Identify which cell holds the provided text, then report its (X, Y) central coordinate. 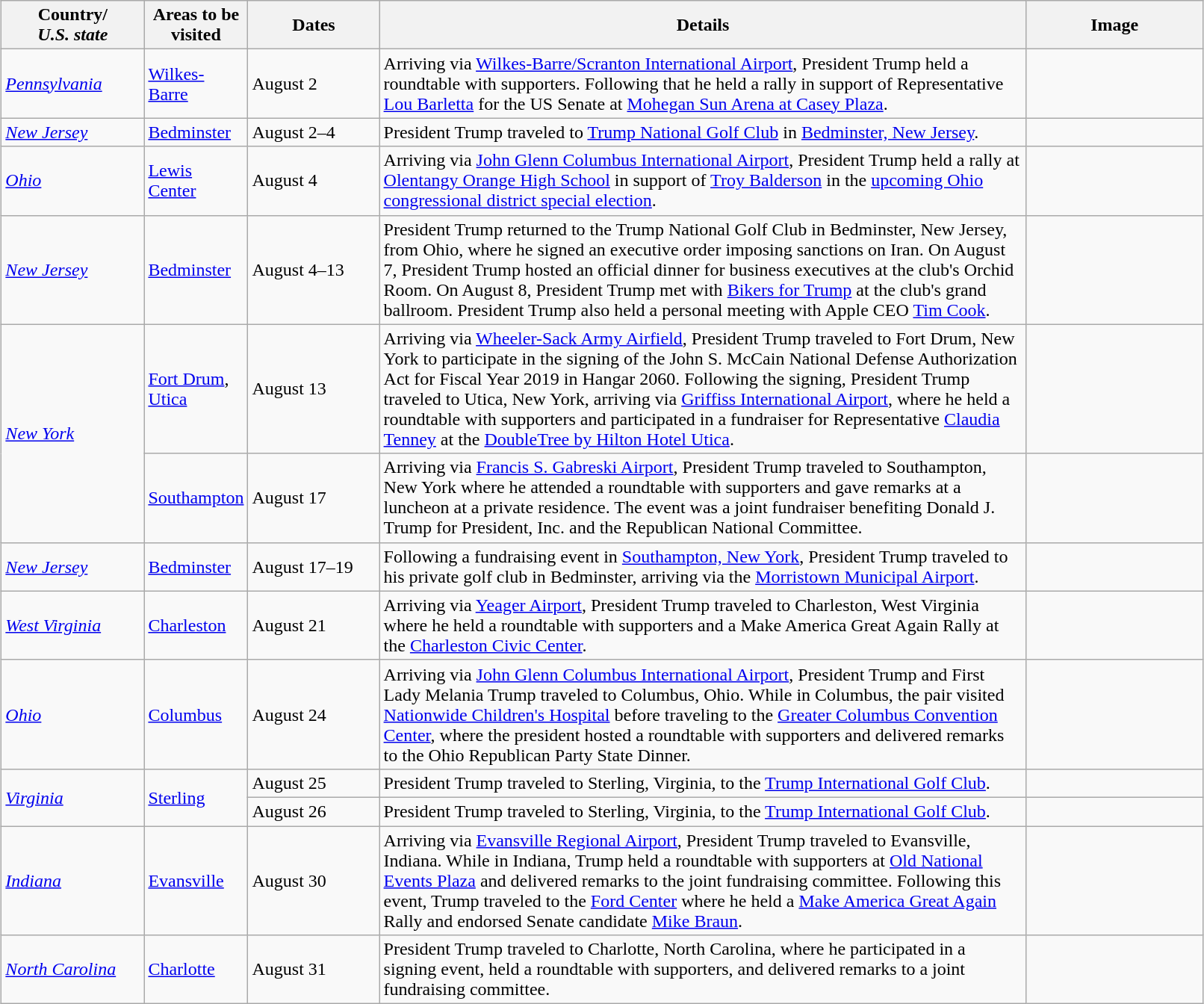
August 4–13 (314, 270)
August 24 (314, 714)
Details (703, 25)
Indiana (73, 881)
August 21 (314, 625)
August 4 (314, 181)
Sterling (196, 797)
August 17–19 (314, 566)
Country/U.S. state (73, 25)
August 25 (314, 783)
Columbus (196, 714)
President Trump traveled to Trump National Golf Club in Bedminster, New Jersey. (703, 132)
Image (1114, 25)
August 30 (314, 881)
Pennsylvania (73, 84)
August 31 (314, 970)
August 13 (314, 388)
Charlotte (196, 970)
West Virginia (73, 625)
Virginia (73, 797)
Fort Drum, Utica (196, 388)
Southampton (196, 498)
New York (73, 433)
August 17 (314, 498)
North Carolina (73, 970)
Lewis Center (196, 181)
August 2 (314, 84)
August 2–4 (314, 132)
Charleston (196, 625)
Evansville (196, 881)
August 26 (314, 811)
Dates (314, 25)
Areas to be visited (196, 25)
Wilkes-Barre (196, 84)
